Return [X, Y] of the center of cell containing provided text 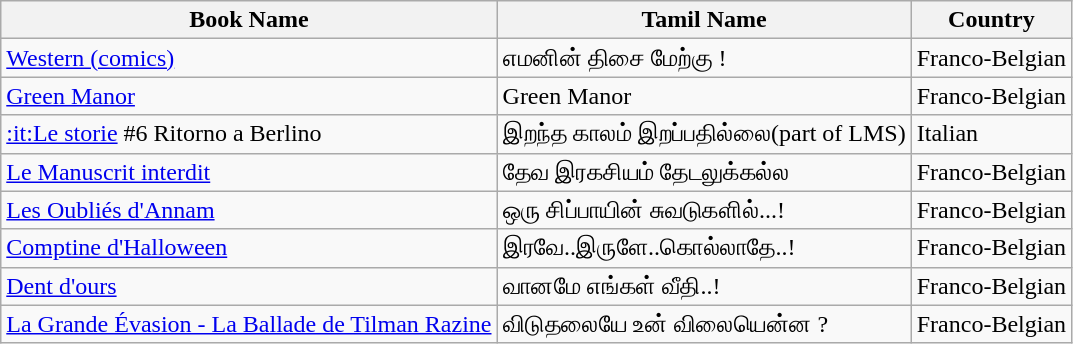
Italian [991, 134]
தேவ இரகசியம் தேடலுக்கல்ல [704, 172]
Country [991, 20]
Le Manuscrit interdit [249, 172]
எமனின் திசை மேற்கு ! [704, 58]
:it:Le storie #6 Ritorno a Berlino [249, 134]
Dent d'ours [249, 286]
Comptine d'Halloween [249, 248]
Les Oubliés d'Annam [249, 210]
விடுதலையே உன் விலையென்ன ? [704, 324]
வானமே எங்கள் வீதி..! [704, 286]
இறந்த காலம் இறப்பதில்லை(part of LMS) [704, 134]
Western (comics) [249, 58]
ஒரு சிப்பாயின் சுவடுகளில்...! [704, 210]
Book Name [249, 20]
La Grande Évasion - La Ballade de Tilman Razine [249, 324]
இரவே..இருளே..கொல்லாதே..! [704, 248]
Tamil Name [704, 20]
